Pinpoint the cell where the given text exists, returning its (X, Y) midpoint coordinate. 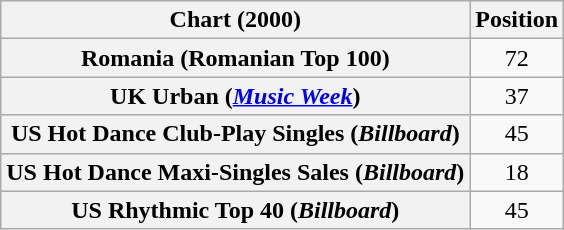
37 (517, 96)
US Rhythmic Top 40 (Billboard) (236, 210)
US Hot Dance Club-Play Singles (Billboard) (236, 134)
72 (517, 58)
UK Urban (Music Week) (236, 96)
Position (517, 20)
18 (517, 172)
Chart (2000) (236, 20)
US Hot Dance Maxi-Singles Sales (Billboard) (236, 172)
Romania (Romanian Top 100) (236, 58)
